Scan for the cell matching the given text and deliver its [x, y] coordinate at center. 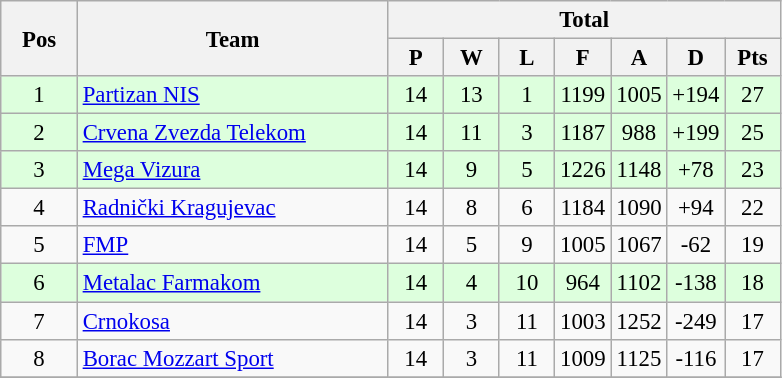
+78 [696, 170]
18 [753, 283]
Crvena Zvezda Telekom [232, 133]
1009 [583, 358]
Pos [40, 38]
1184 [583, 208]
1003 [583, 321]
Borac Mozzart Sport [232, 358]
1226 [583, 170]
1102 [639, 283]
Crnokosa [232, 321]
-249 [696, 321]
988 [639, 133]
23 [753, 170]
13 [472, 95]
7 [40, 321]
+194 [696, 95]
22 [753, 208]
-116 [696, 358]
1067 [639, 245]
2 [40, 133]
964 [583, 283]
F [583, 58]
-138 [696, 283]
Pts [753, 58]
Metalac Farmakom [232, 283]
L [527, 58]
1090 [639, 208]
1125 [639, 358]
25 [753, 133]
Radnički Kragujevac [232, 208]
D [696, 58]
W [472, 58]
27 [753, 95]
Total [584, 20]
P [416, 58]
19 [753, 245]
1199 [583, 95]
+199 [696, 133]
Mega Vizura [232, 170]
Team [232, 38]
-62 [696, 245]
+94 [696, 208]
Partizan NIS [232, 95]
1187 [583, 133]
FMP [232, 245]
A [639, 58]
1148 [639, 170]
10 [527, 283]
1252 [639, 321]
